Scan for the cell matching the given text and deliver its (X, Y) coordinate at center. 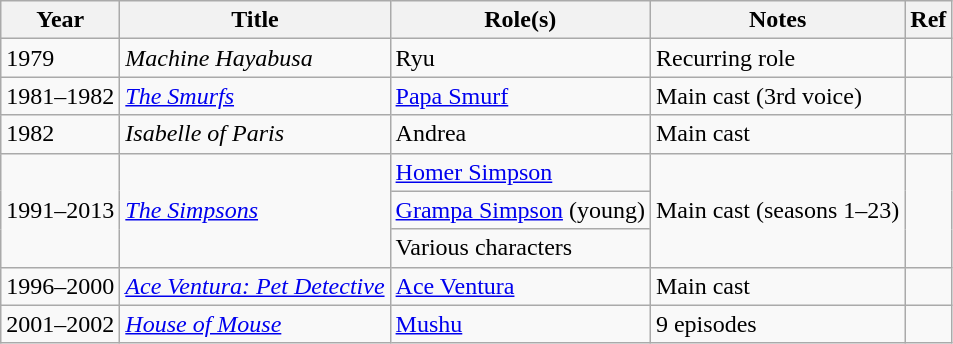
Homer Simpson (520, 172)
Mushu (520, 324)
Machine Hayabusa (255, 58)
9 episodes (777, 324)
Recurring role (777, 58)
Ref (928, 20)
The Simpsons (255, 210)
1979 (60, 58)
1981–1982 (60, 96)
The Smurfs (255, 96)
Papa Smurf (520, 96)
2001–2002 (60, 324)
Various characters (520, 248)
Role(s) (520, 20)
Grampa Simpson (young) (520, 210)
Main cast (3rd voice) (777, 96)
Year (60, 20)
Isabelle of Paris (255, 134)
1996–2000 (60, 286)
House of Mouse (255, 324)
Main cast (seasons 1–23) (777, 210)
Notes (777, 20)
Ace Ventura (520, 286)
1991–2013 (60, 210)
1982 (60, 134)
Ace Ventura: Pet Detective (255, 286)
Andrea (520, 134)
Ryu (520, 58)
Title (255, 20)
